Return the (x, y) coordinate for the center point of the cell that contains the specified text.  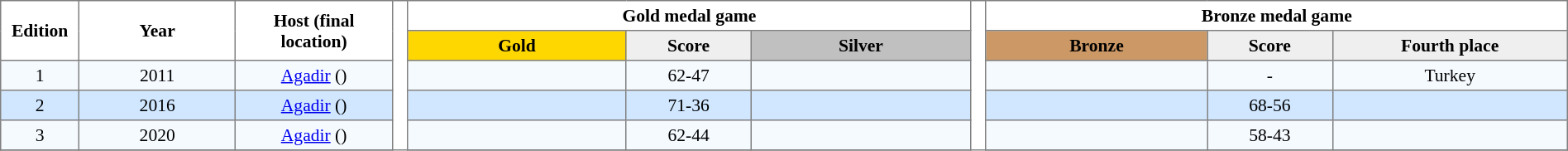
Turkey (1450, 75)
- (1270, 75)
62-44 (689, 135)
62-47 (689, 75)
2011 (157, 75)
Silver (860, 46)
Edition (40, 31)
2 (40, 105)
3 (40, 135)
2020 (157, 135)
Gold (517, 46)
2016 (157, 105)
71-36 (689, 105)
58-43 (1270, 135)
Bronze (1097, 46)
Fourth place (1450, 46)
Bronze medal game (1277, 16)
Year (157, 31)
1 (40, 75)
68-56 (1270, 105)
Gold medal game (689, 16)
Host (final location) (314, 31)
